Identify which cell holds the provided text, then report its (x, y) central coordinate. 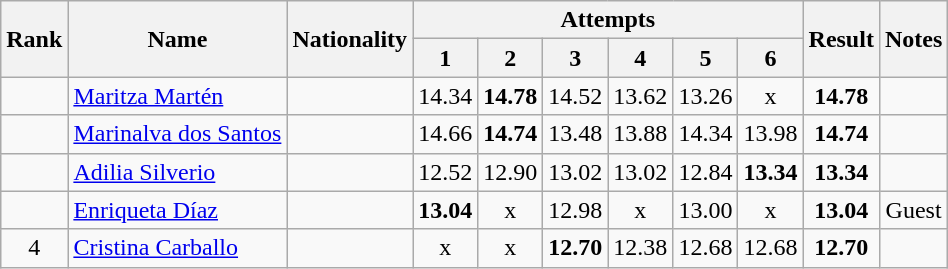
Rank (34, 39)
2 (510, 58)
3 (576, 58)
5 (706, 58)
Result (841, 39)
14.66 (446, 134)
Maritza Martén (178, 96)
Guest (913, 210)
13.98 (770, 134)
1 (446, 58)
13.62 (640, 96)
14.52 (576, 96)
6 (770, 58)
12.98 (576, 210)
13.88 (640, 134)
Attempts (608, 20)
Notes (913, 39)
12.90 (510, 172)
Marinalva dos Santos (178, 134)
12.52 (446, 172)
12.84 (706, 172)
Cristina Carballo (178, 248)
Nationality (350, 39)
13.00 (706, 210)
12.38 (640, 248)
Enriqueta Díaz (178, 210)
13.48 (576, 134)
13.26 (706, 96)
Adilia Silverio (178, 172)
Name (178, 39)
